Return the (X, Y) coordinate for the center point of the cell that contains the specified text.  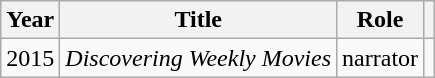
2015 (30, 58)
Year (30, 20)
Discovering Weekly Movies (198, 58)
narrator (380, 58)
Title (198, 20)
Role (380, 20)
